Search for the cell housing the specified text and yield its (x, y) center coordinate. 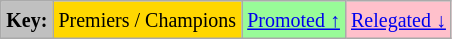
Relegated ↓ (398, 20)
Key: (27, 20)
Premiers / Champions (148, 20)
Promoted ↑ (294, 20)
